Search for the cell housing the specified text and yield its [X, Y] center coordinate. 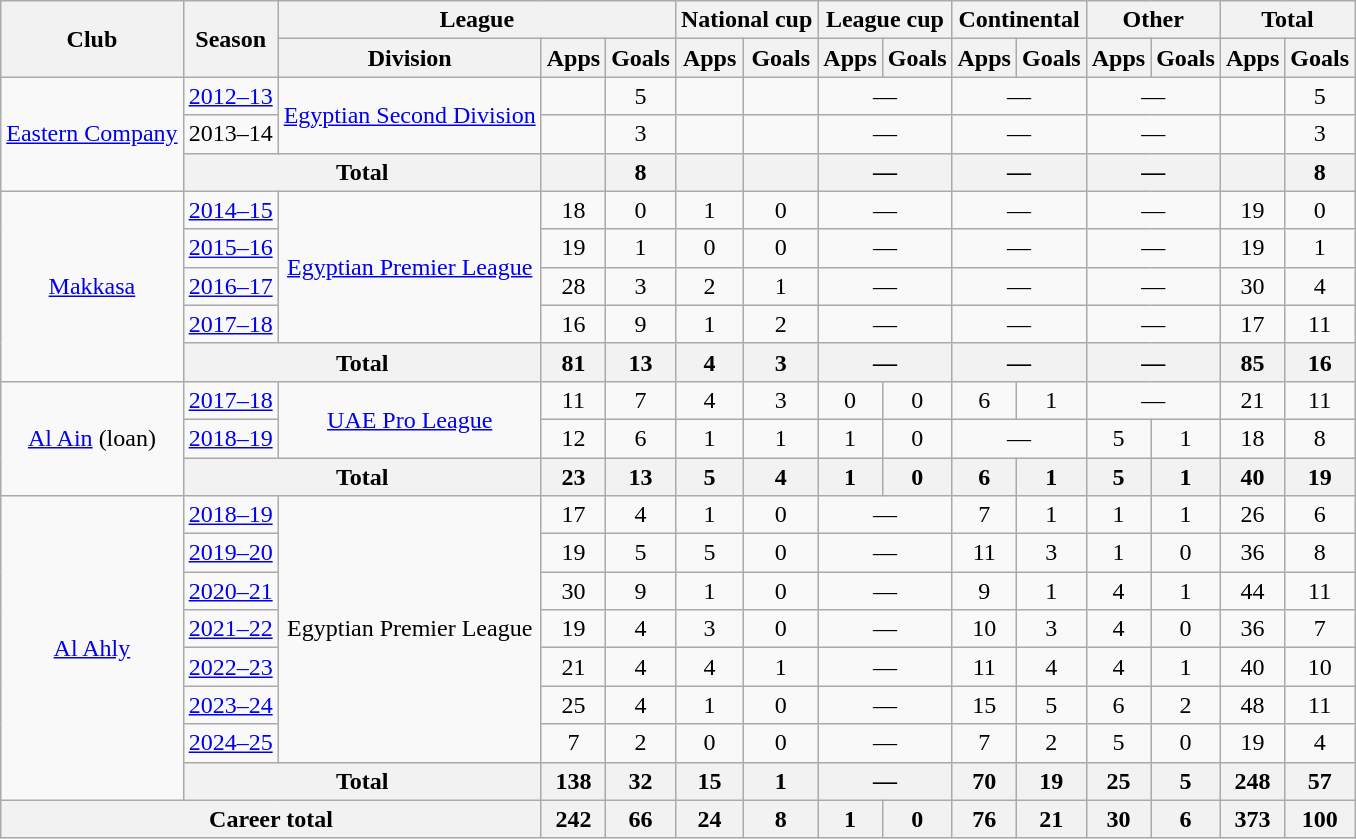
32 [641, 781]
2019–20 [230, 553]
23 [573, 477]
Al Ain (loan) [92, 438]
2012–13 [230, 96]
248 [1252, 781]
2024–25 [230, 743]
Continental [1019, 20]
UAE Pro League [410, 419]
48 [1252, 705]
Other [1153, 20]
2016–17 [230, 286]
Career total [271, 819]
138 [573, 781]
2020–21 [230, 591]
12 [573, 438]
242 [573, 819]
Division [410, 58]
57 [1320, 781]
League cup [885, 20]
Egyptian Second Division [410, 115]
Makkasa [92, 286]
81 [573, 362]
44 [1252, 591]
League [476, 20]
70 [984, 781]
Club [92, 39]
66 [641, 819]
2013–14 [230, 134]
373 [1252, 819]
National cup [746, 20]
24 [709, 819]
2015–16 [230, 248]
76 [984, 819]
2023–24 [230, 705]
2021–22 [230, 629]
Al Ahly [92, 648]
2022–23 [230, 667]
85 [1252, 362]
28 [573, 286]
Season [230, 39]
Eastern Company [92, 134]
2014–15 [230, 210]
26 [1252, 515]
100 [1320, 819]
